Return (x, y) of the center of cell containing provided text 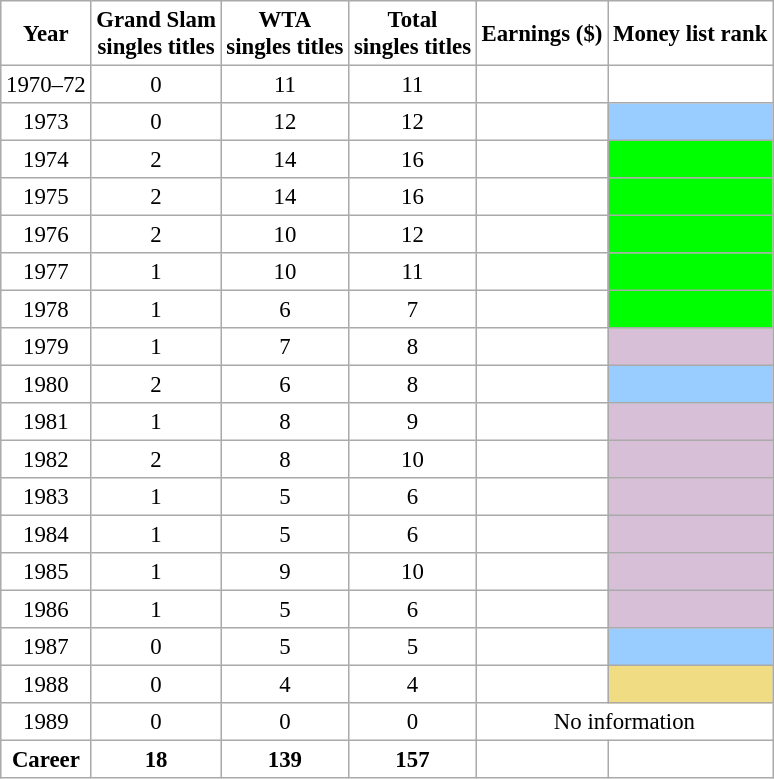
157 (413, 759)
Money list rank (690, 33)
1987 (46, 647)
1989 (46, 722)
1980 (46, 384)
1988 (46, 684)
1977 (46, 272)
Year (46, 33)
18 (156, 759)
No information (624, 722)
Earnings ($) (542, 33)
1970–72 (46, 84)
Grand Slamsingles titles (156, 33)
1981 (46, 422)
1984 (46, 534)
1985 (46, 572)
1986 (46, 609)
1975 (46, 197)
1979 (46, 347)
WTA singles titles (285, 33)
1978 (46, 309)
1974 (46, 159)
1973 (46, 122)
1982 (46, 459)
1976 (46, 234)
Career (46, 759)
Totalsingles titles (413, 33)
1983 (46, 497)
139 (285, 759)
